Extract the [X, Y] coordinate from the center of the cell holding the provided text.  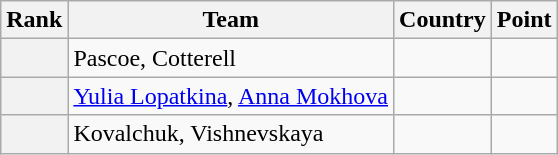
Pascoe, Cotterell [231, 58]
Rank [34, 20]
Kovalchuk, Vishnevskaya [231, 134]
Yulia Lopatkina, Anna Mokhova [231, 96]
Country [443, 20]
Team [231, 20]
Point [524, 20]
